Extract the (X, Y) coordinate from the center of the cell holding the provided text.  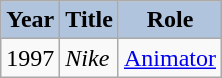
Role (170, 20)
Animator (170, 58)
Year (30, 20)
Title (90, 20)
Nike (90, 58)
1997 (30, 58)
